Detect which cell encompasses the target text, then output its [X, Y] center coordinate. 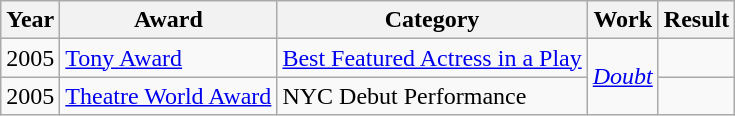
NYC Debut Performance [432, 96]
Work [622, 20]
Year [30, 20]
Category [432, 20]
Theatre World Award [168, 96]
Award [168, 20]
Best Featured Actress in a Play [432, 58]
Doubt [622, 77]
Result [696, 20]
Tony Award [168, 58]
